Detect which cell encompasses the target text, then output its [X, Y] center coordinate. 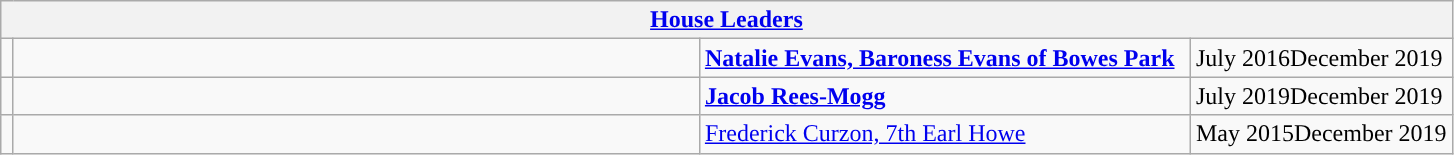
House Leaders [726, 20]
July 2019December 2019 [1321, 96]
Jacob Rees-Mogg [944, 96]
Natalie Evans, Baroness Evans of Bowes Park [944, 58]
Frederick Curzon, 7th Earl Howe [944, 134]
May 2015December 2019 [1321, 134]
July 2016December 2019 [1321, 58]
